Locate the cell with the specified text and output its [x, y] center coordinate. 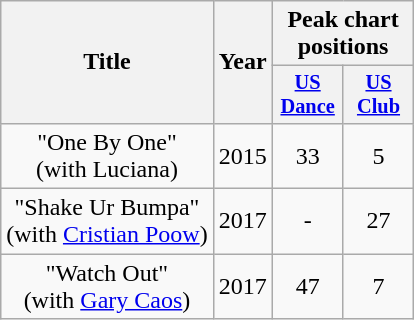
USClub [378, 95]
"Shake Ur Bumpa"(with Cristian Poow) [107, 222]
47 [308, 286]
"One By One"(with Luciana) [107, 156]
USDance [308, 95]
"Watch Out"(with Gary Caos) [107, 286]
Title [107, 62]
Year [242, 62]
33 [308, 156]
27 [378, 222]
7 [378, 286]
2015 [242, 156]
5 [378, 156]
Peak chart positions [343, 34]
- [308, 222]
